Search for the cell housing the specified text and yield its (X, Y) center coordinate. 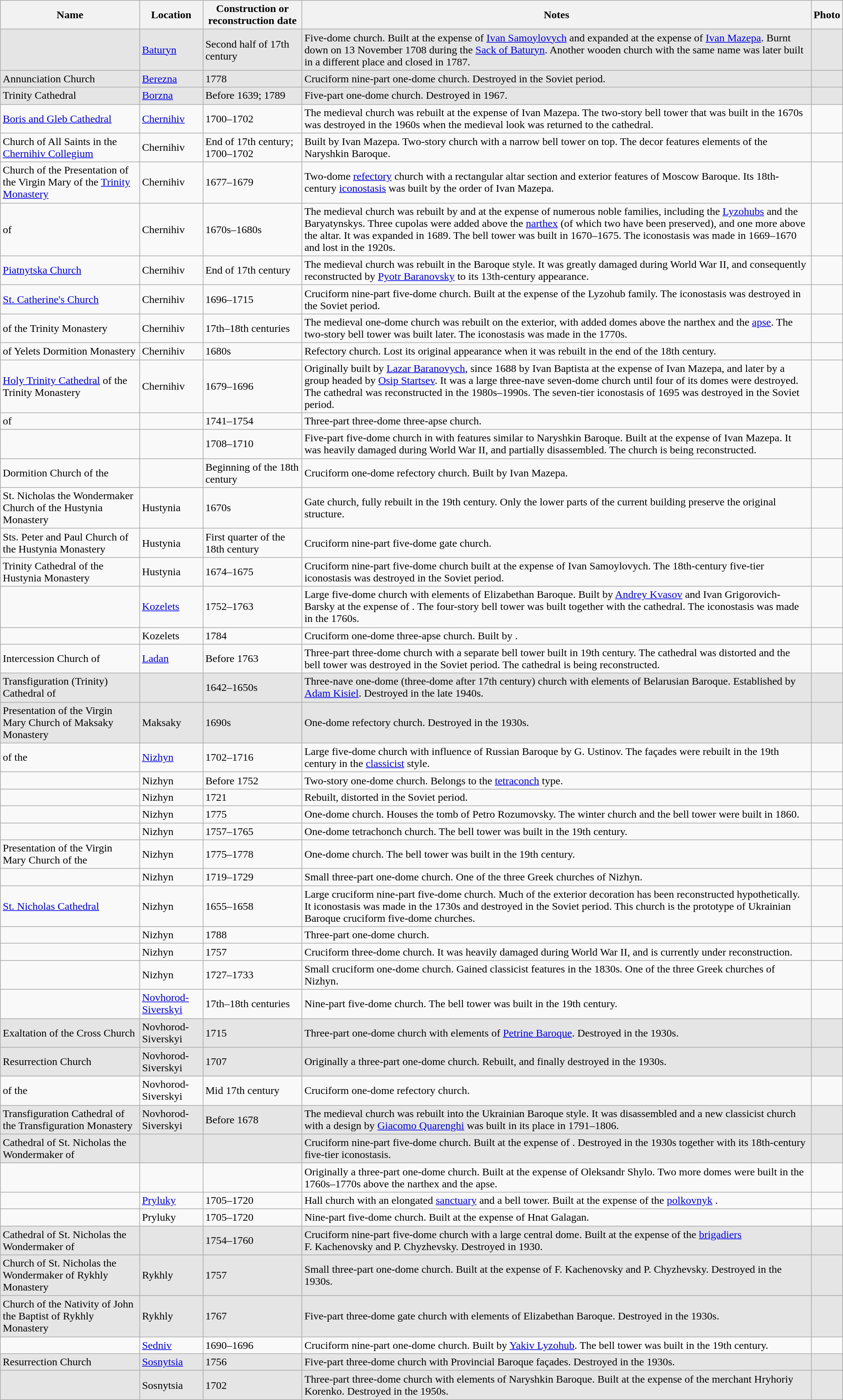
Notes (557, 15)
Small three-part one-dome church. Built at the expense of F. Kachenovsky and P. Chyzhevsky. Destroyed in the 1930s. (557, 1275)
Sts. Peter and Paul Church of the Hustynia Monastery (70, 543)
Cruciform nine-part one-dome church. Built by Yakiv Lyzohub. The bell tower was built in the 19th century. (557, 1345)
Sedniv (171, 1345)
Holy Trinity Cathedral of the Trinity Monastery (70, 386)
Church of All Saints in the Chernihiv Collegium (70, 148)
Nine-part five-dome church. The bell tower was built in the 19th century. (557, 1004)
Five-part three-dome church with Provincial Baroque façades. Destroyed in the 1930s. (557, 1362)
Cruciform one-dome refectory church. (557, 1091)
1677–1679 (253, 182)
One-dome tetrachonch church. The bell tower was built in the 19th century. (557, 831)
1670s (253, 508)
1700–1702 (253, 118)
Mid 17th century (253, 1091)
Dormition Church of the (70, 473)
1707 (253, 1061)
1727–1733 (253, 975)
One-dome refectory church. Destroyed in the 1930s. (557, 722)
Before 1678 (253, 1119)
Trinity Cathedral (70, 96)
Presentation of the Virgin Mary Church of Maksaky Monastery (70, 722)
Gate church, fully rebuilt in the 19th century. Only the lower parts of the current building preserve the original structure. (557, 508)
Piatnytska Church (70, 270)
Before 1752 (253, 780)
1702 (253, 1385)
Cruciform nine-part one-dome church. Destroyed in the Soviet period. (557, 79)
1775 (253, 814)
Cruciform one-dome three-apse church. Built by . (557, 636)
1741–1754 (253, 421)
1756 (253, 1362)
Cruciform one-dome refectory church. Built by Ivan Mazepa. (557, 473)
One-dome church. The bell tower was built in the 19th century. (557, 854)
Boris and Gleb Cathedral (70, 118)
Three-part three-dome church with elements of Naryshkin Baroque. Built at the expense of the merchant Hryhoriy Korenko. Destroyed in the 1950s. (557, 1385)
Transfiguration (Trinity) Cathedral of (70, 688)
1715 (253, 1033)
Presentation of the Virgin Mary Church of the (70, 854)
Photo (827, 15)
Refectory church. Lost its original appearance when it was rebuilt in the end of the 18th century. (557, 351)
Church of the Presentation of the Virgin Mary of the Trinity Monastery (70, 182)
Berezna (171, 79)
Five-part three-dome gate church with elements of Elizabethan Baroque. Destroyed in the 1930s. (557, 1316)
Baturyn (171, 50)
Originally a three-part one-dome church. Rebuilt, and finally destroyed in the 1930s. (557, 1061)
Transfiguration Cathedral of the Transfiguration Monastery (70, 1119)
1642–1650s (253, 688)
1696–1715 (253, 299)
1767 (253, 1316)
Beginning of the 18th century (253, 473)
Before 1639; 1789 (253, 96)
Three-part one-dome church with elements of Petrine Baroque. Destroyed in the 1930s. (557, 1033)
1752–1763 (253, 607)
Church of the Nativity of John the Baptist of Rykhly Monastery (70, 1316)
1788 (253, 935)
Rebuilt, distorted in the Soviet period. (557, 797)
St. Nicholas the Wondermaker Church of the Hustynia Monastery (70, 508)
Name (70, 15)
Ladan (171, 658)
1702–1716 (253, 757)
Three-part one-dome church. (557, 935)
1655–1658 (253, 906)
1778 (253, 79)
1674–1675 (253, 572)
Location (171, 15)
First quarter of the 18th century (253, 543)
Hall church with an elongated sanctuary and a bell tower. Built at the expense of the polkovnyk . (557, 1200)
1721 (253, 797)
1679–1696 (253, 386)
Trinity Cathedral of the Hustynia Monastery (70, 572)
Small cruciform one-dome church. Gained classicist features in the 1830s. One of the three Greek churches of Nizhyn. (557, 975)
End of 17th century; 1700–1702 (253, 148)
1708–1710 (253, 444)
Intercession Church of (70, 658)
1690–1696 (253, 1345)
Built by Ivan Mazepa. Two-story church with a narrow bell tower on top. The decor features elements of the Naryshkin Baroque. (557, 148)
Maksaky (171, 722)
1784 (253, 636)
Large five-dome church with influence of Russian Baroque by G. Ustinov. The façades were rebuilt in the 19th century in the classicist style. (557, 757)
St. Catherine's Church (70, 299)
Annunciation Church (70, 79)
Five-part one-dome church. Destroyed in 1967. (557, 96)
Two-story one-dome church. Belongs to the tetraconch type. (557, 780)
Cruciform nine-part five-dome church. Built at the expense of the Lyzohub family. The iconostasis was destroyed in the Soviet period. (557, 299)
1757–1765 (253, 831)
Nine-part five-dome church. Built at the expense of Hnat Galagan. (557, 1217)
End of 17th century (253, 270)
Cruciform nine-part five-dome church. Built at the expense of . Destroyed in the 1930s together with its 18th-century five-tier iconostasis. (557, 1149)
1754–1760 (253, 1240)
Exaltation of the Cross Church (70, 1033)
1719–1729 (253, 877)
Construction or reconstruction date (253, 15)
St. Nicholas Cathedral (70, 906)
Borzna (171, 96)
of the Trinity Monastery (70, 328)
Small three-part one-dome church. One of the three Greek churches of Nizhyn. (557, 877)
1690s (253, 722)
Before 1763 (253, 658)
1670s–1680s (253, 230)
Cruciform three-dome church. It was heavily damaged during World War II, and is currently under reconstruction. (557, 952)
Three-part three-dome three-apse church. (557, 421)
1680s (253, 351)
Church of St. Nicholas the Wondermaker of Rykhly Monastery (70, 1275)
of Yelets Dormition Monastery (70, 351)
Cruciform nine-part five-dome gate church. (557, 543)
1775–1778 (253, 854)
One-dome church. Houses the tomb of Petro Rozumovsky. The winter church and the bell tower were built in 1860. (557, 814)
Second half of 17th century (253, 50)
